Return the (X, Y) coordinate for the center point of the cell that contains the specified text.  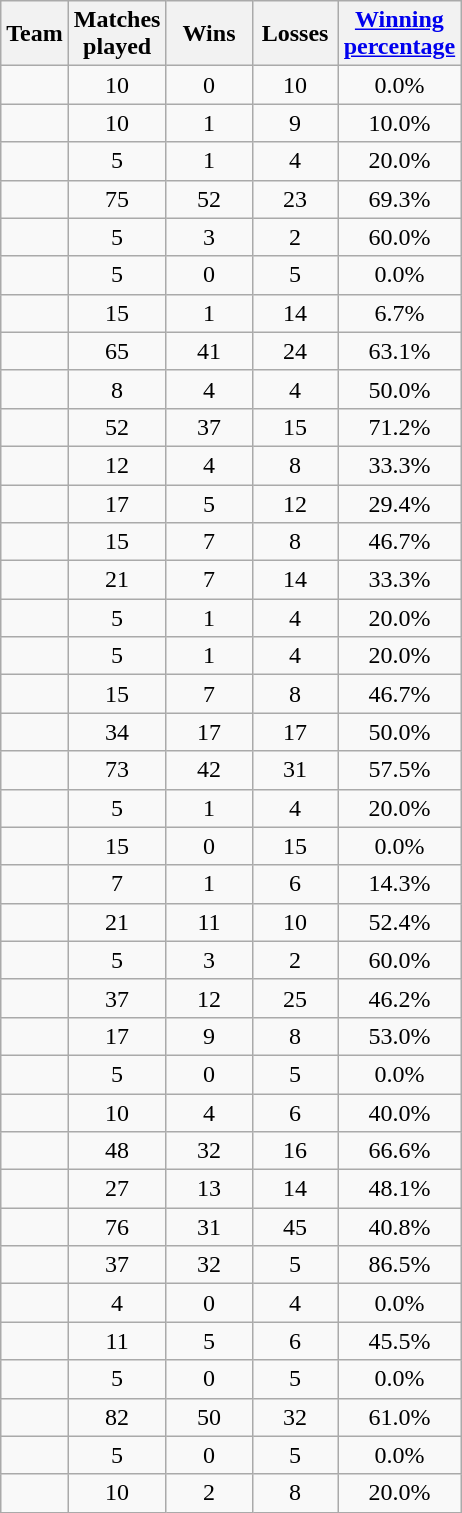
65 (117, 351)
75 (117, 199)
82 (117, 1417)
14.3% (400, 884)
40.8% (400, 1227)
42 (209, 770)
10.0% (400, 123)
61.0% (400, 1417)
76 (117, 1227)
27 (117, 1189)
48.1% (400, 1189)
48 (117, 1151)
73 (117, 770)
41 (209, 351)
16 (295, 1151)
50 (209, 1417)
53.0% (400, 1036)
24 (295, 351)
71.2% (400, 427)
Winning percentage (400, 34)
52.4% (400, 922)
63.1% (400, 351)
86.5% (400, 1265)
57.5% (400, 770)
23 (295, 199)
45 (295, 1227)
25 (295, 998)
66.6% (400, 1151)
6.7% (400, 313)
45.5% (400, 1341)
29.4% (400, 503)
Wins (209, 34)
46.2% (400, 998)
Matches played (117, 34)
40.0% (400, 1113)
13 (209, 1189)
Losses (295, 34)
34 (117, 732)
Team (35, 34)
69.3% (400, 199)
